Locate the cell with the specified text and output its (X, Y) center coordinate. 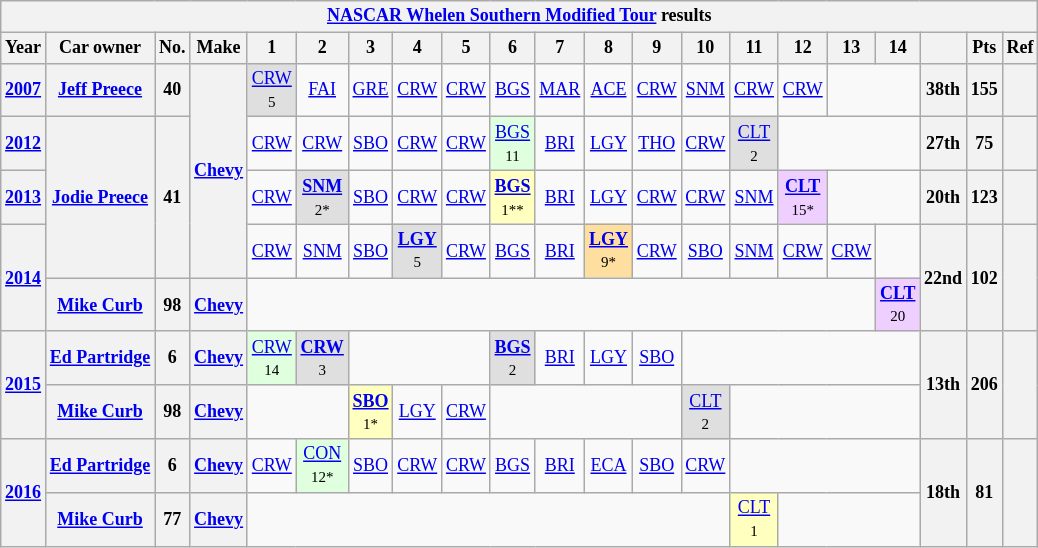
BGS1** (512, 197)
3 (370, 48)
CRW14 (272, 358)
2 (322, 48)
2007 (24, 90)
LGY5 (418, 251)
Make (219, 48)
4 (418, 48)
Ref (1020, 48)
8 (609, 48)
CLT1 (754, 519)
GRE (370, 90)
ECA (609, 466)
CON12* (322, 466)
Jodie Preece (100, 198)
41 (172, 198)
Car owner (100, 48)
14 (898, 48)
BGS11 (512, 144)
2014 (24, 278)
77 (172, 519)
13 (852, 48)
Pts (984, 48)
5 (466, 48)
2013 (24, 197)
BGS2 (512, 358)
1 (272, 48)
206 (984, 384)
102 (984, 278)
2016 (24, 492)
75 (984, 144)
CRW5 (272, 90)
CRW3 (322, 358)
No. (172, 48)
Jeff Preece (100, 90)
27th (944, 144)
2015 (24, 384)
9 (656, 48)
38th (944, 90)
40 (172, 90)
11 (754, 48)
18th (944, 492)
FAI (322, 90)
NASCAR Whelen Southern Modified Tour results (520, 16)
12 (802, 48)
THO (656, 144)
20th (944, 197)
CLT20 (898, 305)
LGY9* (609, 251)
155 (984, 90)
123 (984, 197)
ACE (609, 90)
7 (560, 48)
Year (24, 48)
MAR (560, 90)
13th (944, 384)
CLT15* (802, 197)
SNM2* (322, 197)
81 (984, 492)
22nd (944, 278)
10 (706, 48)
2012 (24, 144)
SBO1* (370, 412)
